Return the [x, y] coordinate for the center point of the cell that contains the specified text.  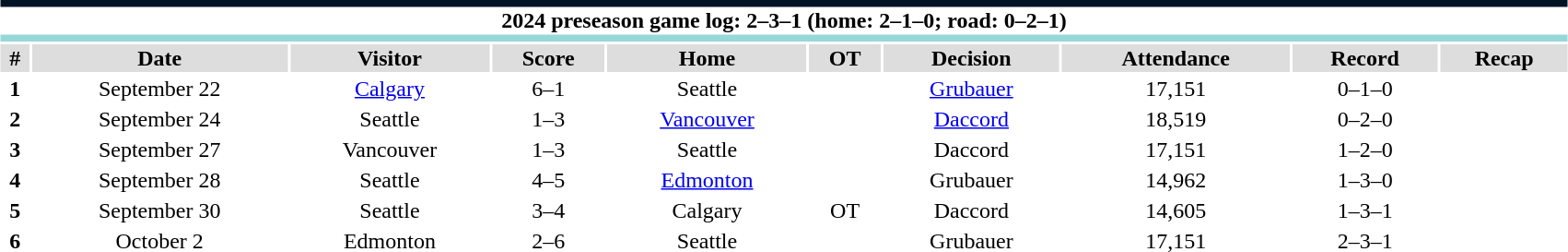
Attendance [1176, 58]
Record [1365, 58]
1–2–0 [1365, 150]
September 30 [158, 210]
5 [15, 210]
September 24 [158, 119]
Date [158, 58]
3 [15, 150]
4–5 [548, 180]
14,605 [1176, 210]
Edmonton [707, 180]
September 27 [158, 150]
1–3–0 [1365, 180]
4 [15, 180]
0–2–0 [1365, 119]
Score [548, 58]
2 [15, 119]
September 28 [158, 180]
1–3–1 [1365, 210]
Visitor [390, 58]
# [15, 58]
Recap [1504, 58]
September 22 [158, 89]
0–1–0 [1365, 89]
6–1 [548, 89]
Decision [972, 58]
18,519 [1176, 119]
2024 preseason game log: 2–3–1 (home: 2–1–0; road: 0–2–1) [784, 20]
14,962 [1176, 180]
Home [707, 58]
1 [15, 89]
3–4 [548, 210]
